Determine the [x, y] coordinate at the center of the cell enclosing the given text.  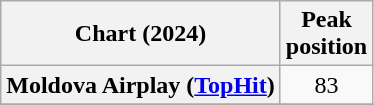
83 [326, 85]
Peakposition [326, 34]
Chart (2024) [141, 34]
Moldova Airplay (TopHit) [141, 85]
